Determine the [x, y] coordinate at the center of the cell enclosing the given text.  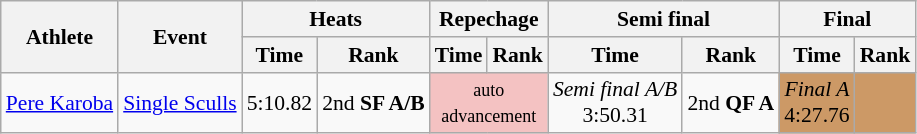
Semi final A/B 3:50.31 [615, 102]
Heats [336, 19]
autoadvancement [489, 102]
Final A 4:27.76 [816, 102]
Pere Karoba [60, 102]
Single Sculls [180, 102]
Semi final [664, 19]
Final [847, 19]
2nd SF A/B [373, 102]
Athlete [60, 36]
5:10.82 [280, 102]
2nd QF A [730, 102]
Event [180, 36]
Repechage [489, 19]
